Provide the (x, y) coordinate of the cell's center where the given text is located.  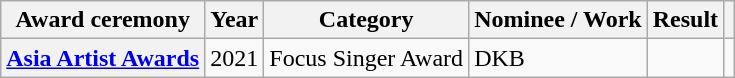
Year (234, 20)
Focus Singer Award (366, 58)
Asia Artist Awards (103, 58)
2021 (234, 58)
Award ceremony (103, 20)
Nominee / Work (558, 20)
Result (685, 20)
DKB (558, 58)
Category (366, 20)
